Capture the cell that displays the provided text and extract its (X, Y) central coordinate. 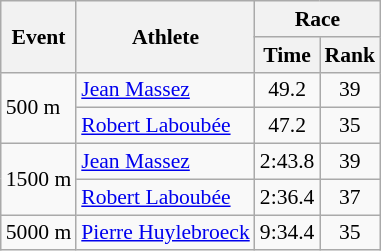
Time (288, 55)
Event (38, 36)
Pierre Huylebroeck (166, 233)
Race (318, 19)
2:43.8 (288, 162)
47.2 (288, 126)
Rank (350, 55)
Athlete (166, 36)
500 m (38, 108)
9:34.4 (288, 233)
49.2 (288, 90)
5000 m (38, 233)
1500 m (38, 180)
37 (350, 197)
2:36.4 (288, 197)
